Return the [x, y] coordinate for the center point of the cell that contains the specified text.  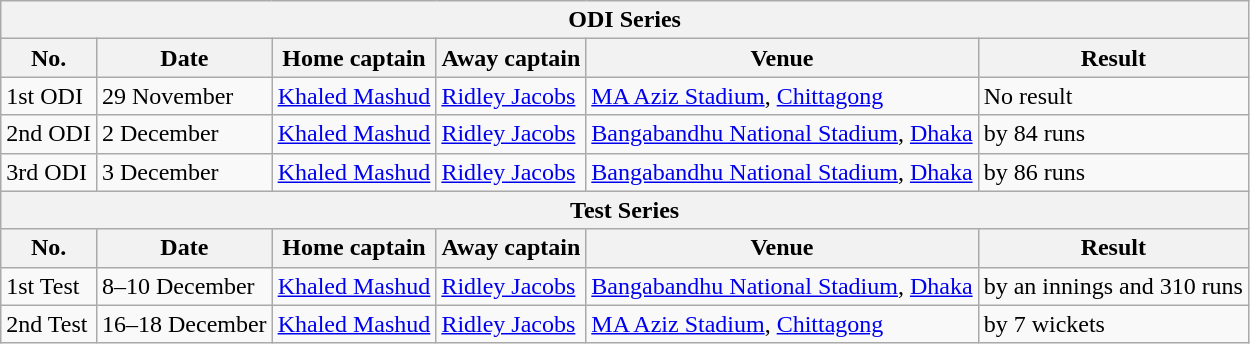
by 84 runs [1113, 134]
2nd Test [49, 324]
by 7 wickets [1113, 324]
2 December [184, 134]
29 November [184, 96]
3rd ODI [49, 172]
by 86 runs [1113, 172]
No result [1113, 96]
2nd ODI [49, 134]
1st Test [49, 286]
8–10 December [184, 286]
by an innings and 310 runs [1113, 286]
1st ODI [49, 96]
Test Series [625, 210]
ODI Series [625, 20]
3 December [184, 172]
16–18 December [184, 324]
